Output the (X, Y) coordinate of the center of the cell containing the given text.  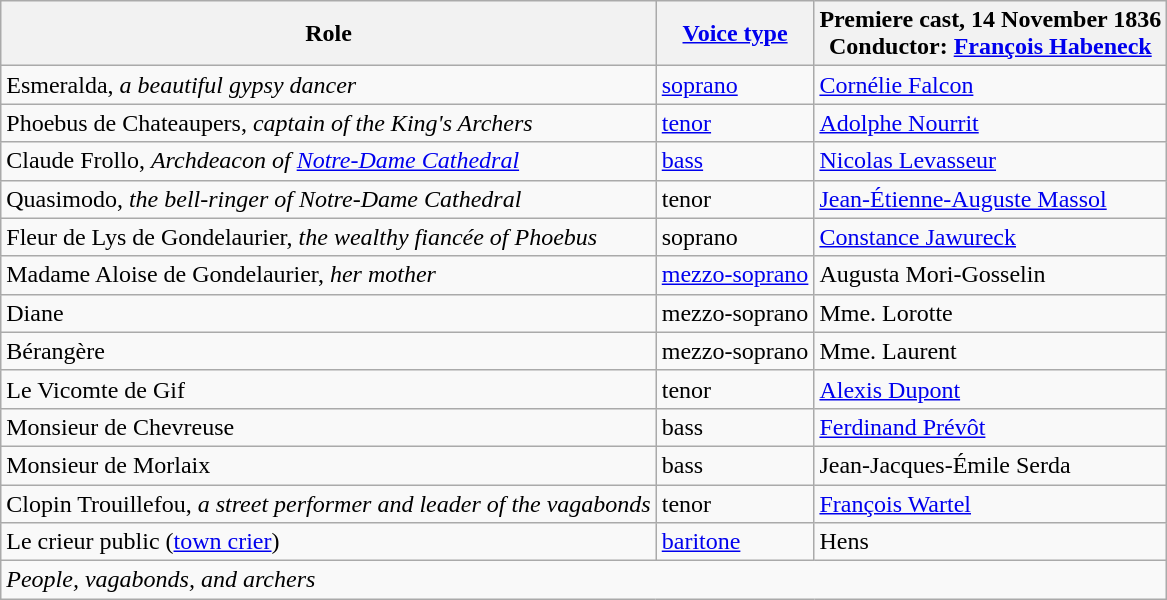
Madame Aloise de Gondelaurier, her mother (328, 275)
Clopin Trouillefou, a street performer and leader of the vagabonds (328, 503)
Alexis Dupont (990, 389)
Hens (990, 542)
Jean-Jacques-Émile Serda (990, 465)
Fleur de Lys de Gondelaurier, the wealthy fiancée of Phoebus (328, 237)
Voice type (735, 34)
Ferdinand Prévôt (990, 427)
Le Vicomte de Gif (328, 389)
Monsieur de Chevreuse (328, 427)
Esmeralda, a beautiful gypsy dancer (328, 85)
Jean-Étienne-Auguste Massol (990, 199)
Bérangère (328, 351)
Quasimodo, the bell-ringer of Notre-Dame Cathedral (328, 199)
Adolphe Nourrit (990, 123)
Claude Frollo, Archdeacon of Notre-Dame Cathedral (328, 161)
François Wartel (990, 503)
Mme. Lorotte (990, 313)
Le crieur public (town crier) (328, 542)
Role (328, 34)
Cornélie Falcon (990, 85)
baritone (735, 542)
People, vagabonds, and archers (584, 580)
Constance Jawureck (990, 237)
Monsieur de Morlaix (328, 465)
Premiere cast, 14 November 1836Conductor: François Habeneck (990, 34)
Phoebus de Chateaupers, captain of the King's Archers (328, 123)
Augusta Mori-Gosselin (990, 275)
Nicolas Levasseur (990, 161)
Diane (328, 313)
Mme. Laurent (990, 351)
